Find where the given text appears and provide that cell's center as (X, Y) coordinate. 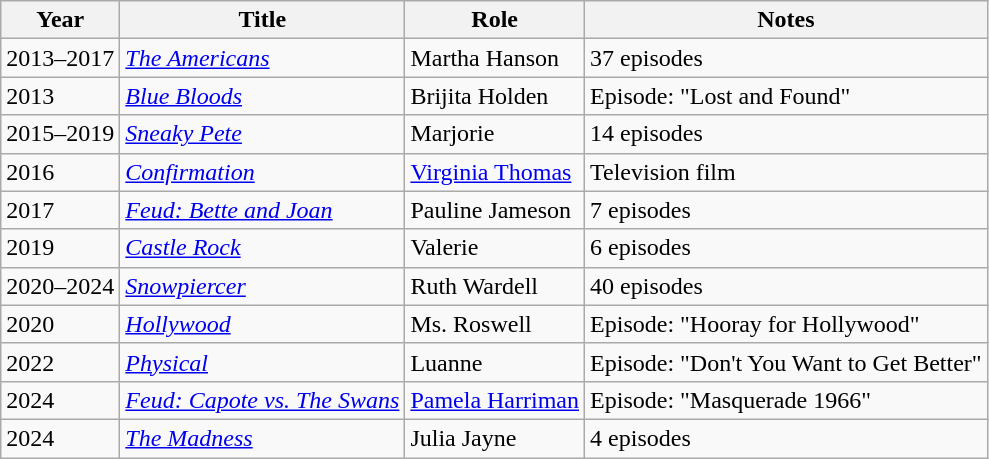
Physical (262, 362)
Year (60, 20)
Luanne (495, 362)
The Madness (262, 438)
Television film (786, 172)
The Americans (262, 58)
Pamela Harriman (495, 400)
7 episodes (786, 210)
Snowpiercer (262, 286)
Hollywood (262, 324)
Feud: Capote vs. The Swans (262, 400)
2020 (60, 324)
2017 (60, 210)
Martha Hanson (495, 58)
Sneaky Pete (262, 134)
Marjorie (495, 134)
2022 (60, 362)
Confirmation (262, 172)
Valerie (495, 248)
Pauline Jameson (495, 210)
2013–2017 (60, 58)
Episode: "Don't You Want to Get Better" (786, 362)
Episode: "Masquerade 1966" (786, 400)
Feud: Bette and Joan (262, 210)
6 episodes (786, 248)
2013 (60, 96)
Episode: "Lost and Found" (786, 96)
2016 (60, 172)
40 episodes (786, 286)
2020–2024 (60, 286)
37 episodes (786, 58)
2019 (60, 248)
Role (495, 20)
4 episodes (786, 438)
Notes (786, 20)
Ruth Wardell (495, 286)
14 episodes (786, 134)
Blue Bloods (262, 96)
Castle Rock (262, 248)
2015–2019 (60, 134)
Episode: "Hooray for Hollywood" (786, 324)
Virginia Thomas (495, 172)
Title (262, 20)
Ms. Roswell (495, 324)
Julia Jayne (495, 438)
Brijita Holden (495, 96)
